Detect which cell encompasses the target text, then output its (X, Y) center coordinate. 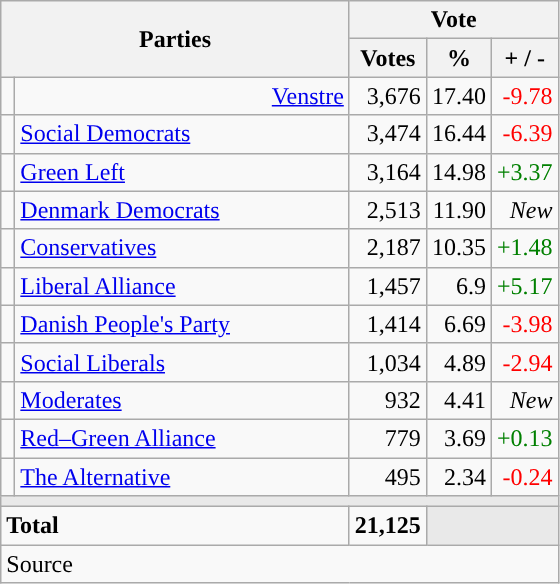
+5.17 (524, 286)
+1.48 (524, 248)
932 (388, 400)
3,164 (388, 172)
779 (388, 438)
6.9 (458, 286)
-2.94 (524, 362)
21,125 (388, 526)
4.41 (458, 400)
16.44 (458, 134)
10.35 (458, 248)
Liberal Alliance (182, 286)
Social Democrats (182, 134)
4.89 (458, 362)
Social Liberals (182, 362)
-6.39 (524, 134)
Total (176, 526)
Denmark Democrats (182, 210)
6.69 (458, 324)
The Alternative (182, 477)
Red–Green Alliance (182, 438)
Parties (176, 39)
Conservatives (182, 248)
Source (280, 564)
-3.98 (524, 324)
2,187 (388, 248)
1,457 (388, 286)
1,034 (388, 362)
Votes (388, 58)
3,676 (388, 96)
11.90 (458, 210)
Vote (454, 20)
+3.37 (524, 172)
3.69 (458, 438)
-9.78 (524, 96)
1,414 (388, 324)
Green Left (182, 172)
-0.24 (524, 477)
Danish People's Party (182, 324)
Venstre (182, 96)
Moderates (182, 400)
+ / - (524, 58)
17.40 (458, 96)
2.34 (458, 477)
2,513 (388, 210)
14.98 (458, 172)
% (458, 58)
495 (388, 477)
+0.13 (524, 438)
3,474 (388, 134)
